Extract the (X, Y) coordinate from the center of the cell holding the provided text.  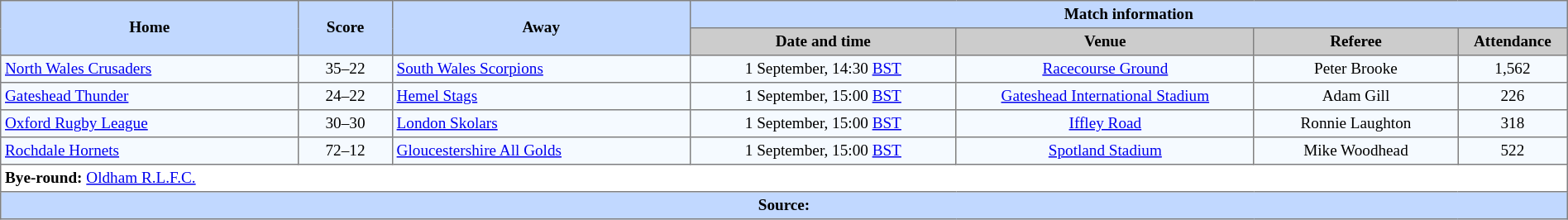
Spotland Stadium (1105, 151)
Racecourse Ground (1105, 69)
Source: (784, 205)
Bye-round: Oldham R.L.F.C. (784, 179)
226 (1513, 96)
522 (1513, 151)
Rochdale Hornets (150, 151)
Date and time (823, 41)
Adam Gill (1355, 96)
Attendance (1513, 41)
Peter Brooke (1355, 69)
30–30 (346, 124)
1,562 (1513, 69)
Referee (1355, 41)
24–22 (346, 96)
Home (150, 28)
Gateshead Thunder (150, 96)
Score (346, 28)
London Skolars (541, 124)
1 September, 14:30 BST (823, 69)
Ronnie Laughton (1355, 124)
72–12 (346, 151)
South Wales Scorpions (541, 69)
Venue (1105, 41)
Iffley Road (1105, 124)
Oxford Rugby League (150, 124)
35–22 (346, 69)
Gateshead International Stadium (1105, 96)
Hemel Stags (541, 96)
318 (1513, 124)
Away (541, 28)
Mike Woodhead (1355, 151)
Match information (1128, 15)
Gloucestershire All Golds (541, 151)
North Wales Crusaders (150, 69)
